Capture the cell that displays the provided text and extract its (x, y) central coordinate. 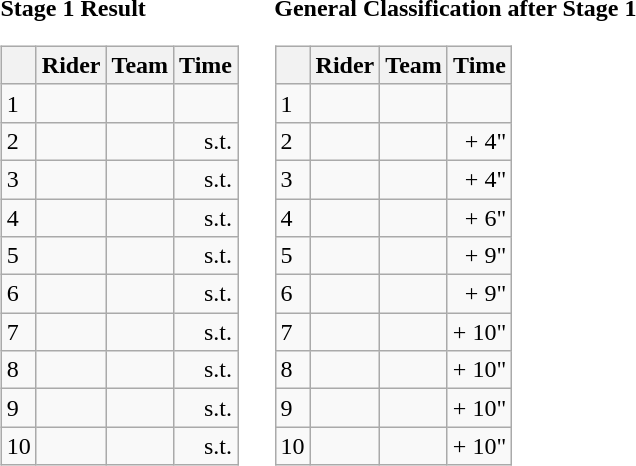
+ 6" (479, 217)
